Locate the cell with the specified text and output its (X, Y) center coordinate. 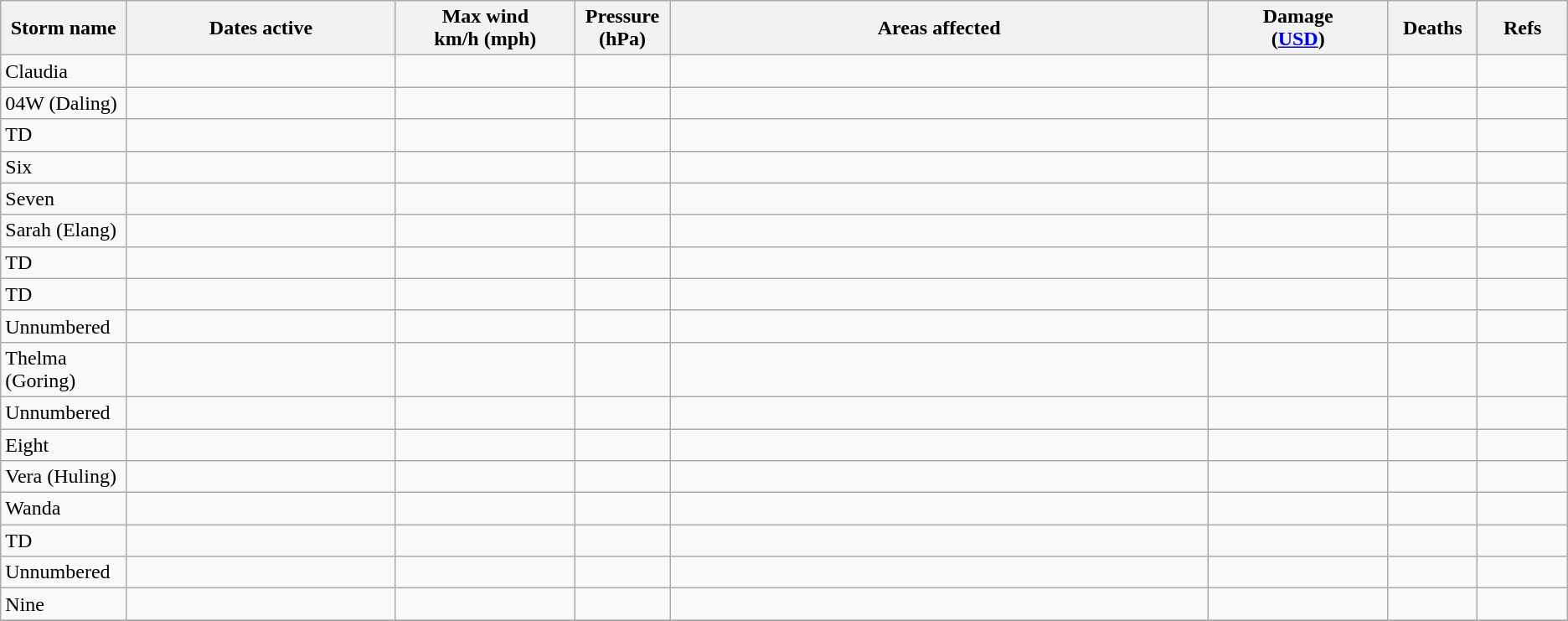
Claudia (64, 71)
Areas affected (940, 28)
Thelma (Goring) (64, 369)
Vera (Huling) (64, 477)
Nine (64, 604)
Refs (1523, 28)
Dates active (261, 28)
Six (64, 167)
Deaths (1432, 28)
Damage(USD) (1298, 28)
04W (Daling) (64, 103)
Wanda (64, 509)
Seven (64, 199)
Sarah (Elang) (64, 230)
Max windkm/h (mph) (485, 28)
Storm name (64, 28)
Eight (64, 445)
Pressure(hPa) (622, 28)
